For the text-containing cell, return its midpoint in (X, Y) coordinate format. 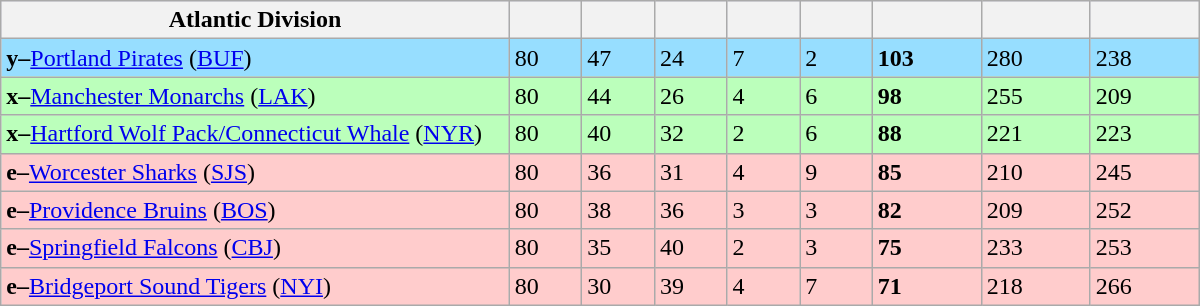
252 (1144, 210)
e–Worcester Sharks (SJS) (255, 172)
e–Providence Bruins (BOS) (255, 210)
103 (926, 58)
26 (690, 96)
30 (618, 286)
38 (618, 210)
31 (690, 172)
85 (926, 172)
39 (690, 286)
y–Portland Pirates (BUF) (255, 58)
75 (926, 248)
e–Bridgeport Sound Tigers (NYI) (255, 286)
9 (836, 172)
98 (926, 96)
223 (1144, 134)
266 (1144, 286)
e–Springfield Falcons (CBJ) (255, 248)
255 (1036, 96)
47 (618, 58)
210 (1036, 172)
24 (690, 58)
218 (1036, 286)
32 (690, 134)
35 (618, 248)
253 (1144, 248)
x–Hartford Wolf Pack/Connecticut Whale (NYR) (255, 134)
44 (618, 96)
71 (926, 286)
280 (1036, 58)
88 (926, 134)
238 (1144, 58)
Atlantic Division (255, 20)
233 (1036, 248)
221 (1036, 134)
245 (1144, 172)
x–Manchester Monarchs (LAK) (255, 96)
82 (926, 210)
